For the text-containing cell, return its midpoint in (X, Y) coordinate format. 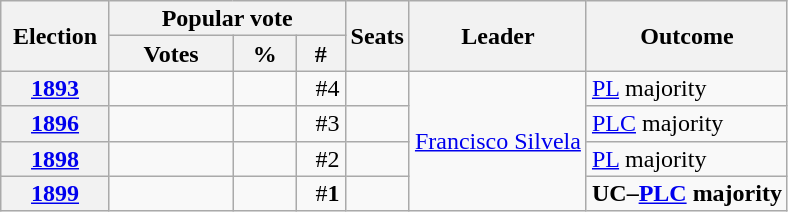
Seats (377, 36)
PLC majority (686, 124)
UC–PLC majority (686, 194)
1899 (56, 194)
Popular vote (227, 18)
Outcome (686, 36)
1893 (56, 88)
% (265, 54)
# (320, 54)
1896 (56, 124)
#2 (320, 158)
1898 (56, 158)
Votes (171, 54)
#1 (320, 194)
Leader (498, 36)
#4 (320, 88)
#3 (320, 124)
Election (56, 36)
Francisco Silvela (498, 141)
